Return the [x, y] coordinate for the center point of the cell that contains the specified text.  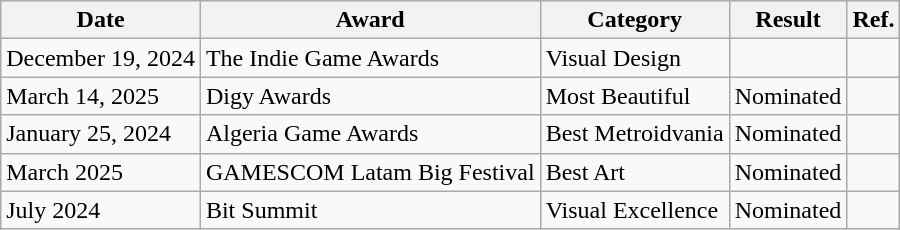
Visual Design [634, 58]
Best Metroidvania [634, 134]
Result [788, 20]
Most Beautiful [634, 96]
GAMESCOM Latam Big Festival [370, 172]
March 2025 [101, 172]
January 25, 2024 [101, 134]
December 19, 2024 [101, 58]
March 14, 2025 [101, 96]
Digy Awards [370, 96]
July 2024 [101, 210]
Date [101, 20]
Best Art [634, 172]
Ref. [874, 20]
Bit Summit [370, 210]
Algeria Game Awards [370, 134]
Award [370, 20]
Category [634, 20]
The Indie Game Awards [370, 58]
Visual Excellence [634, 210]
